From the cell containing the given text, extract its center point as [X, Y] coordinate. 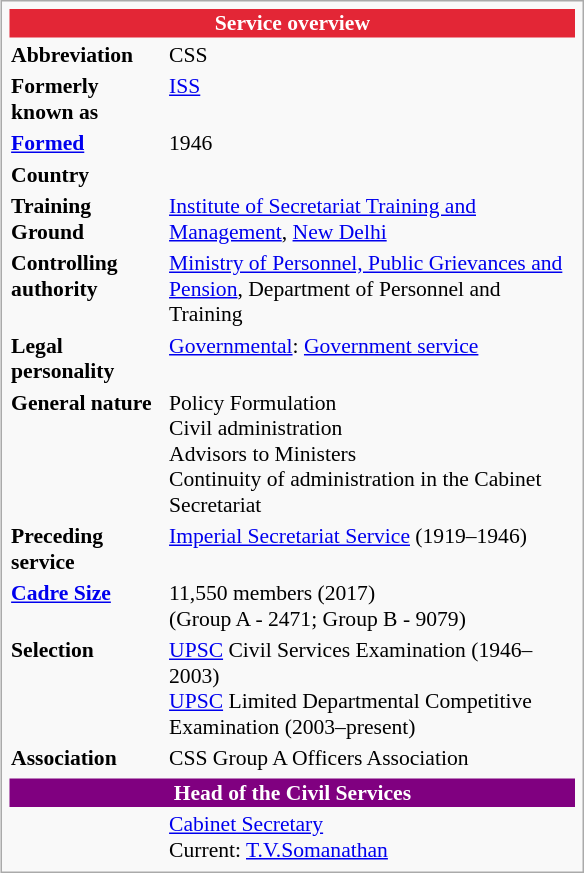
Association [88, 758]
Cabinet Secretary Current: T.V.Somanathan [372, 837]
Selection [88, 688]
Legal personality [88, 358]
Country [88, 174]
Imperial Secretariat Service (1919–1946) [372, 549]
Governmental: Government service [372, 358]
Service overview [293, 23]
Formed [88, 143]
CSS [372, 54]
CSS Group A Officers Association [372, 758]
Ministry of Personnel, Public Grievances and Pension, Department of Personnel and Training [372, 289]
Policy FormulationCivil administrationAdvisors to MinistersContinuity of administration in the Cabinet Secretariat [372, 453]
Cadre Size [88, 606]
Formerly known as [88, 99]
Abbreviation [88, 54]
Head of the Civil Services [293, 792]
General nature [88, 453]
11,550 members (2017)(Group A - 2471; Group B - 9079) [372, 606]
Training Ground [88, 219]
1946 [372, 143]
Preceding service [88, 549]
UPSC Civil Services Examination (1946–2003)UPSC Limited Departmental Competitive Examination (2003–present) [372, 688]
Controlling authority [88, 289]
ISS [372, 99]
Institute of Secretariat Training and Management, New Delhi [372, 219]
